Determine the (X, Y) coordinate at the center of the cell enclosing the given text.  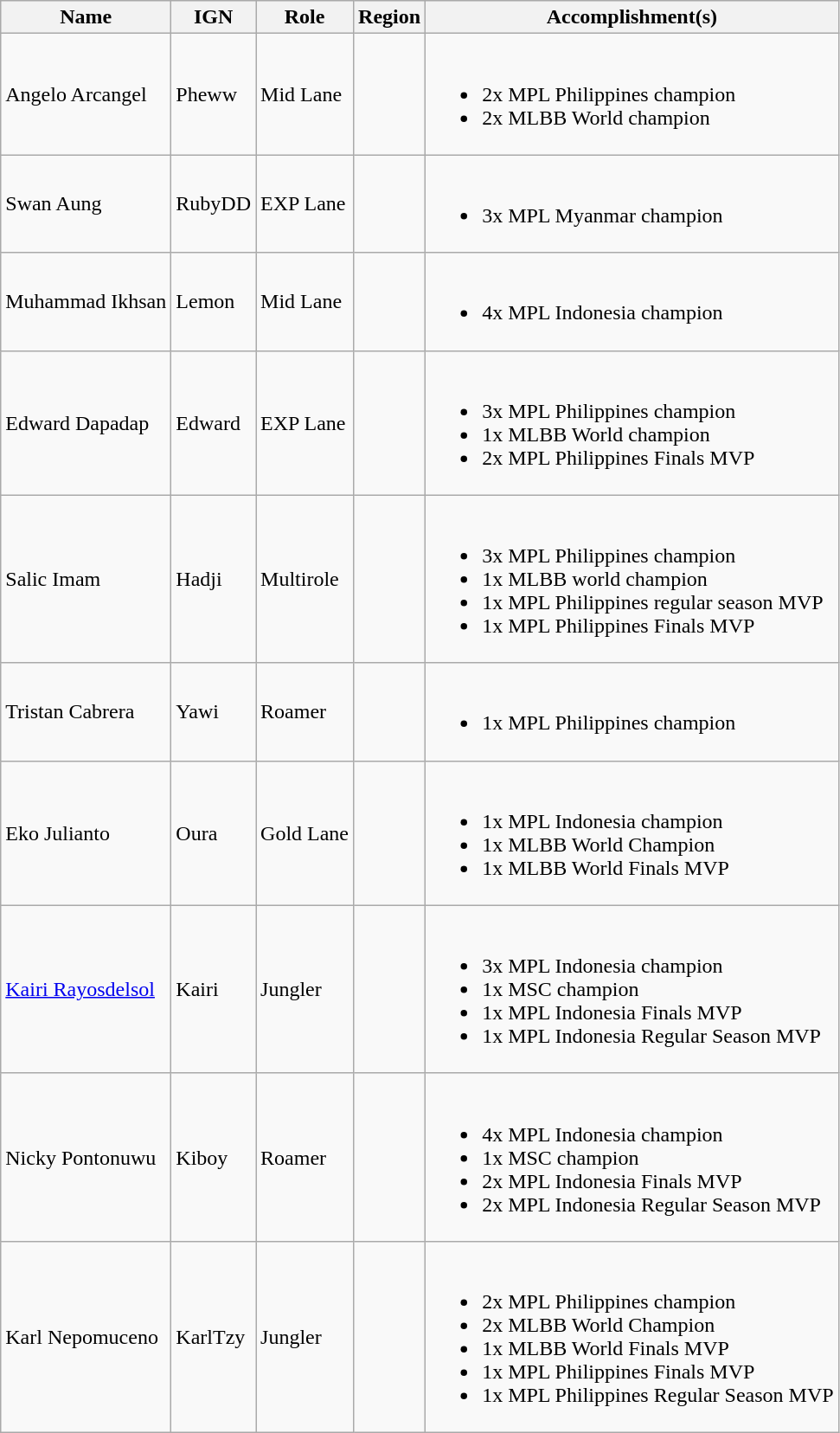
RubyDD (214, 204)
Angelo Arcangel (87, 94)
Salic Imam (87, 579)
Kairi Rayosdelsol (87, 989)
Hadji (214, 579)
1x MPL Philippines champion (632, 711)
3x MPL Myanmar champion (632, 204)
Name (87, 17)
Swan Aung (87, 204)
Multirole (305, 579)
Kiboy (214, 1157)
Pheww (214, 94)
Role (305, 17)
Karl Nepomuceno (87, 1336)
Edward Dapadap (87, 422)
2x MPL Philippines champion2x MLBB World Champion1x MLBB World Finals MVP1x MPL Philippines Finals MVP1x MPL Philippines Regular Season MVP (632, 1336)
Eko Julianto (87, 832)
Edward (214, 422)
Region (389, 17)
1x MPL Indonesia champion1x MLBB World Champion1x MLBB World Finals MVP (632, 832)
2x MPL Philippines champion2x MLBB World champion (632, 94)
4x MPL Indonesia champion1x MSC champion2x MPL Indonesia Finals MVP2x MPL Indonesia Regular Season MVP (632, 1157)
Muhammad Ikhsan (87, 301)
Yawi (214, 711)
3x MPL Philippines champion1x MLBB world champion1x MPL Philippines regular season MVP1x MPL Philippines Finals MVP (632, 579)
Tristan Cabrera (87, 711)
IGN (214, 17)
3x MPL Indonesia champion1x MSC champion1x MPL Indonesia Finals MVP1x MPL Indonesia Regular Season MVP (632, 989)
4x MPL Indonesia champion (632, 301)
Lemon (214, 301)
Nicky Pontonuwu (87, 1157)
Accomplishment(s) (632, 17)
Gold Lane (305, 832)
Kairi (214, 989)
KarlTzy (214, 1336)
Oura (214, 832)
3x MPL Philippines champion1x MLBB World champion2x MPL Philippines Finals MVP (632, 422)
